For the text-containing cell, return its midpoint in (x, y) coordinate format. 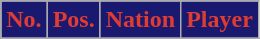
Nation (140, 20)
No. (24, 20)
Player (220, 20)
Pos. (74, 20)
